Output the [X, Y] coordinate of the center of the cell containing the given text.  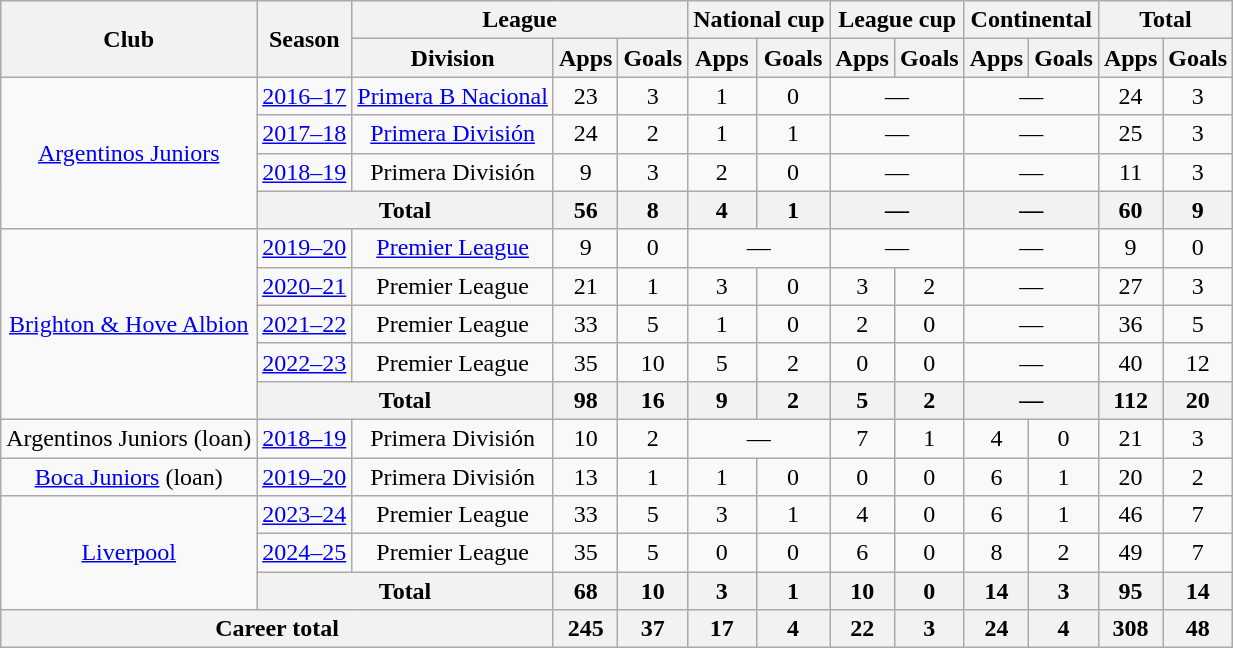
23 [585, 96]
16 [653, 400]
98 [585, 400]
Division [453, 58]
Club [129, 39]
12 [1198, 362]
Boca Juniors (loan) [129, 477]
2023–24 [304, 515]
Career total [278, 629]
25 [1130, 134]
2017–18 [304, 134]
Continental [1031, 20]
95 [1130, 591]
68 [585, 591]
2020–21 [304, 286]
13 [585, 477]
60 [1130, 210]
27 [1130, 286]
2021–22 [304, 324]
Brighton & Hove Albion [129, 324]
22 [862, 629]
Primera B Nacional [453, 96]
36 [1130, 324]
2016–17 [304, 96]
League [520, 20]
Season [304, 39]
49 [1130, 553]
37 [653, 629]
National cup [759, 20]
2022–23 [304, 362]
Liverpool [129, 553]
56 [585, 210]
17 [722, 629]
48 [1198, 629]
League cup [897, 20]
40 [1130, 362]
46 [1130, 515]
245 [585, 629]
Argentinos Juniors [129, 153]
Argentinos Juniors (loan) [129, 438]
308 [1130, 629]
2024–25 [304, 553]
11 [1130, 172]
112 [1130, 400]
